Determine the [x, y] coordinate at the center of the cell enclosing the given text.  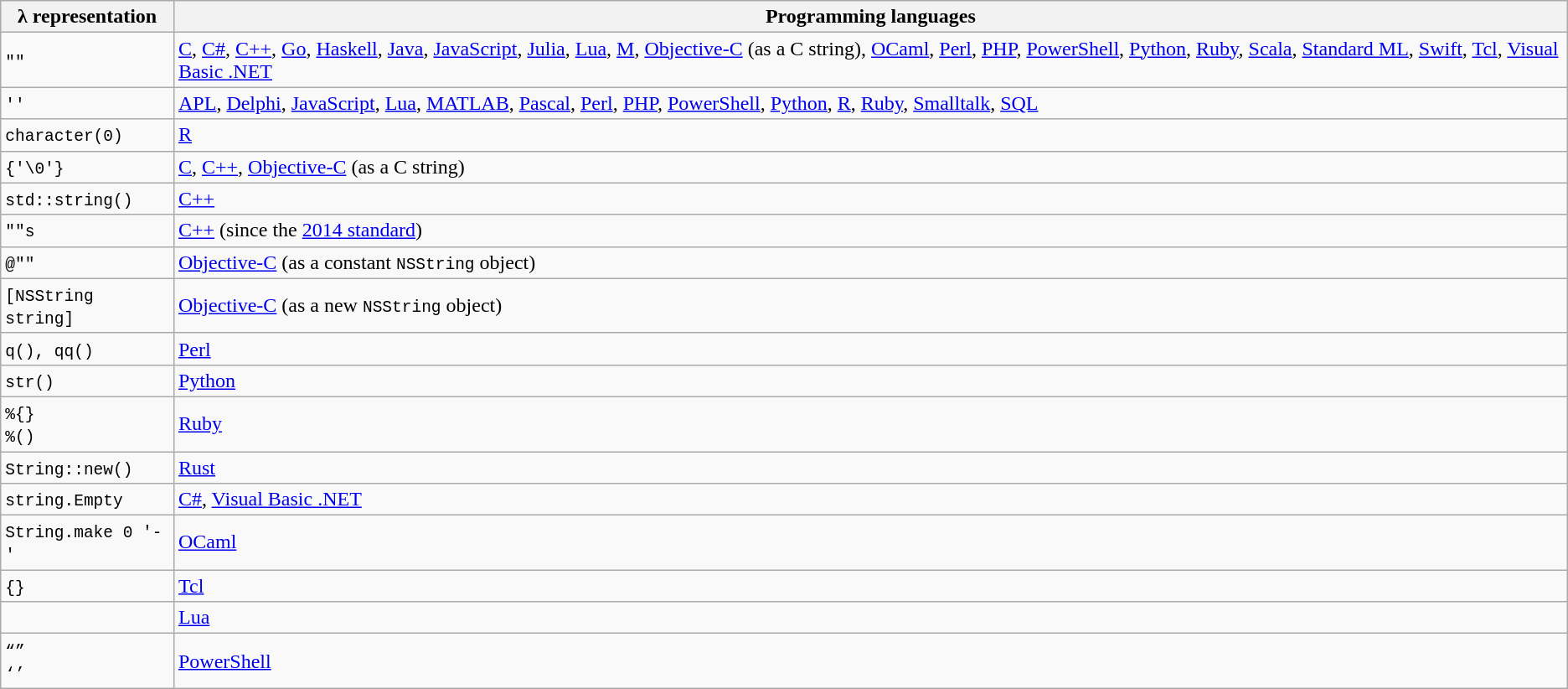
Tcl [870, 586]
{'\0'} [87, 167]
C++ [870, 199]
@"" [87, 262]
OCaml [870, 543]
str() [87, 381]
[NSString string] [87, 305]
""s [87, 231]
R [870, 135]
C, C++, Objective-C (as a C string) [870, 167]
APL, Delphi, JavaScript, Lua, MATLAB, Pascal, Perl, PHP, PowerShell, Python, R, Ruby, Smalltalk, SQL [870, 103]
q(), qq() [87, 349]
Programming languages [870, 17]
%{}%() [87, 424]
Objective-C (as a new NSString object) [870, 305]
String::new() [87, 467]
C#, Visual Basic .NET [870, 500]
Perl [870, 349]
character(0) [87, 135]
string.Empty [87, 500]
“”‘’ [87, 661]
String.make 0 '-' [87, 543]
Rust [870, 467]
C++ (since the 2014 standard) [870, 231]
'' [87, 103]
PowerShell [870, 661]
Lua [870, 618]
"" [87, 60]
Ruby [870, 424]
λ representation [87, 17]
{} [87, 586]
std::string() [87, 199]
Objective-C (as a constant NSString object) [870, 262]
Python [870, 381]
